From the cell containing the given text, extract its center point as (X, Y) coordinate. 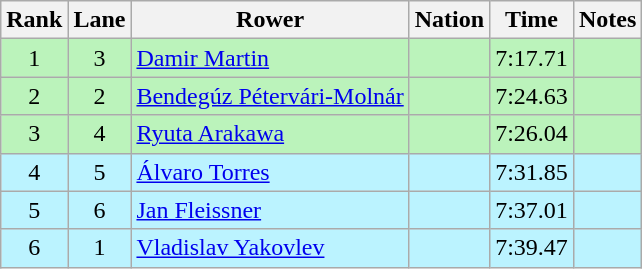
7:17.71 (532, 58)
7:37.01 (532, 210)
7:24.63 (532, 96)
Jan Fleissner (270, 210)
Vladislav Yakovlev (270, 248)
Bendegúz Pétervári-Molnár (270, 96)
Rower (270, 20)
Nation (449, 20)
Damir Martin (270, 58)
Ryuta Arakawa (270, 134)
Rank (34, 20)
7:31.85 (532, 172)
Álvaro Torres (270, 172)
7:39.47 (532, 248)
Notes (607, 20)
Lane (100, 20)
Time (532, 20)
7:26.04 (532, 134)
